Capture the cell that displays the provided text and extract its [x, y] central coordinate. 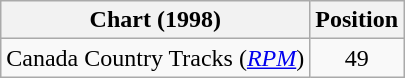
Position [357, 20]
Canada Country Tracks (RPM) [156, 58]
Chart (1998) [156, 20]
49 [357, 58]
